Return the (x, y) coordinate for the center point of the cell that contains the specified text.  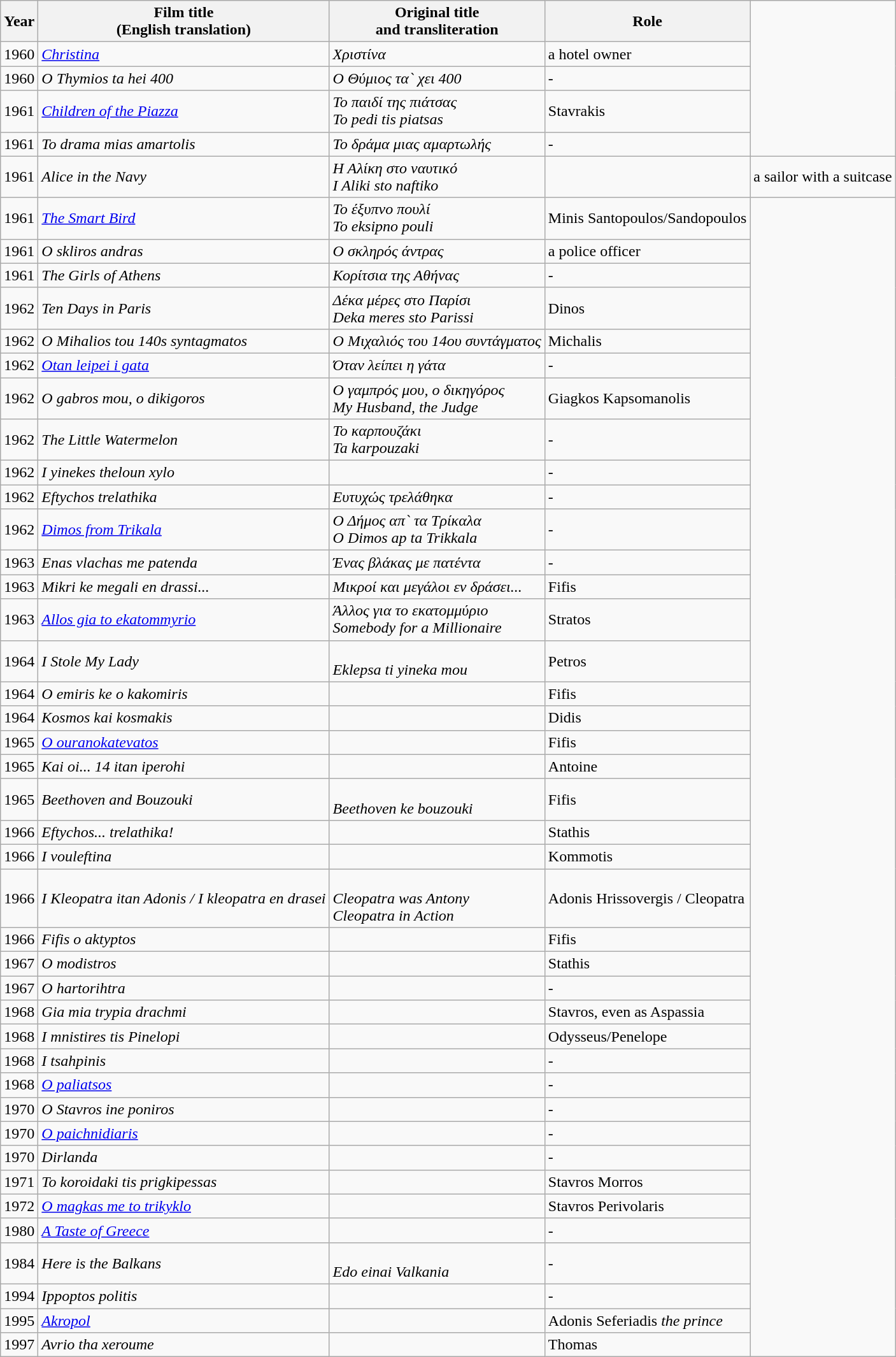
Gia mia trypia drachmi (183, 1012)
a police officer (647, 251)
O Thymios ta hei 400 (183, 78)
Το παιδί της πιάτσαςTo pedi tis piatsas (437, 111)
Kai oi... 14 itan iperohi (183, 766)
Christina (183, 54)
1980 (19, 1230)
The Girls of Athens (183, 275)
O gabros mou, o dikigoros (183, 398)
Stratos (647, 619)
1997 (19, 1345)
Giagkos Kapsomanolis (647, 398)
Ippoptos politis (183, 1296)
Here is the Balkans (183, 1263)
Alice in the Navy (183, 177)
Μικροί και μεγάλοι εν δράσει... (437, 587)
Eftychos trelathika (183, 497)
To koroidaki tis prigkipessas (183, 1182)
Kommotis (647, 856)
Allos gia to ekatommyrio (183, 619)
Antoine (647, 766)
1995 (19, 1321)
Κορίτσια της Αθήνας (437, 275)
O ouranokatevatos (183, 742)
O skliros andras (183, 251)
Otan leipei i gata (183, 365)
Το έξυπνο πουλίTo eksipno pouli (437, 218)
I tsahpinis (183, 1061)
Όταν λείπει η γάτα (437, 365)
Kosmos kai kosmakis (183, 718)
Edo einai Valkania (437, 1263)
Didis (647, 718)
A Taste of Greece (183, 1230)
1994 (19, 1296)
O emiris ke o kakomiris (183, 694)
Petros (647, 661)
Ten Days in Paris (183, 308)
O magkas me to trikyklo (183, 1206)
Film title(English translation) (183, 22)
Ένας βλάκας με πατέντα (437, 563)
Odysseus/Penelope (647, 1037)
1971 (19, 1182)
Ευτυχώς τρελάθηκα (437, 497)
a hotel owner (647, 54)
Stavros, even as Aspassia (647, 1012)
Thomas (647, 1345)
Stavros Morros (647, 1182)
O modistros (183, 964)
Adonis Hrissovergis / Cleopatra (647, 898)
Δέκα μέρες στο ΠαρίσιDeka meres sto Parissi (437, 308)
Original titleand transliteration (437, 22)
Η Αλίκη στο ναυτικόI Aliki sto naftiko (437, 177)
Ο γαμπρός μου, ο δικηγόροςMy Husband, the Judge (437, 398)
Ο Δήμος απ` τα ΤρίκαλαO Dimos ap ta Trikkala (437, 530)
a sailor with a suitcase (823, 177)
Fifis o aktyptos (183, 940)
Year (19, 22)
Χριστίνα (437, 54)
Το δράμα μιας αμαρτωλής (437, 144)
I Kleopatra itan Adonis / I kleopatra en drasei (183, 898)
Avrio tha xeroume (183, 1345)
Stavrakis (647, 111)
O hartorihtra (183, 988)
Eftychos... trelathika! (183, 832)
Children of the Piazza (183, 111)
Ο σκληρός άντρας (437, 251)
The Smart Bird (183, 218)
Mikri ke megali en drassi... (183, 587)
The Little Watermelon (183, 440)
1972 (19, 1206)
O paichnidiaris (183, 1133)
I mnistires tis Pinelopi (183, 1037)
Το καρπουζάκιTa karpouzaki (437, 440)
Eklepsa ti yineka mou (437, 661)
Ο Μιχαλιός του 14ου συντάγματος (437, 341)
I Stole My Lady (183, 661)
Dirlanda (183, 1158)
Minis Santopoulos/Sandopoulos (647, 218)
Beethoven and Bouzouki (183, 799)
I vouleftina (183, 856)
Cleopatra was AntonyCleopatra in Action (437, 898)
Beethoven ke bouzouki (437, 799)
O Mihalios tou 140s syntagmatos (183, 341)
Akropol (183, 1321)
1984 (19, 1263)
Dimos from Trikala (183, 530)
Role (647, 22)
O paliatsos (183, 1085)
Enas vlachas me patenda (183, 563)
Stavros Perivolaris (647, 1206)
O Stavros ine poniros (183, 1109)
I yinekes theloun xylo (183, 473)
Dinos (647, 308)
Ο Θύμιος τα` χει 400 (437, 78)
Michalis (647, 341)
To drama mias amartolis (183, 144)
Adonis Seferiadis the prince (647, 1321)
Άλλος για το εκατομμύριοSomebody for a Millionaire (437, 619)
